Identify which cell holds the provided text, then report its (x, y) central coordinate. 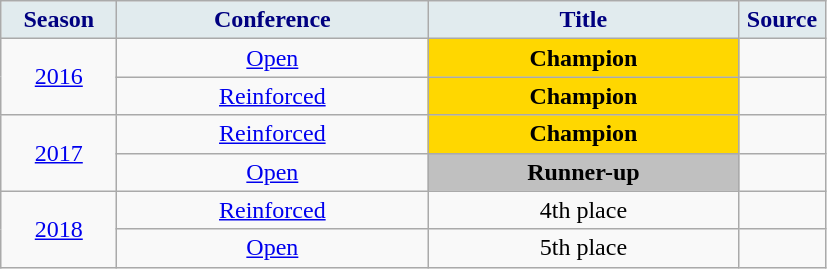
5th place (584, 248)
4th place (584, 210)
2016 (59, 77)
Season (59, 20)
Conference (272, 20)
Source (782, 20)
Runner-up (584, 172)
Title (584, 20)
2017 (59, 153)
2018 (59, 229)
